Output the [x, y] coordinate of the center of the cell containing the given text.  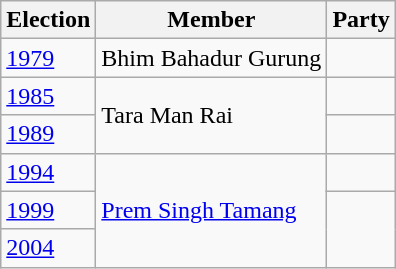
1999 [48, 210]
2004 [48, 248]
Tara Man Rai [212, 115]
Party [361, 20]
1985 [48, 96]
Election [48, 20]
1994 [48, 172]
Bhim Bahadur Gurung [212, 58]
1989 [48, 134]
1979 [48, 58]
Member [212, 20]
Prem Singh Tamang [212, 210]
